Extract the [x, y] coordinate from the center of the cell holding the provided text.  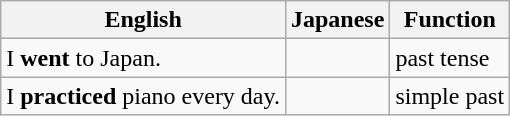
simple past [450, 96]
I practiced piano every day. [144, 96]
past tense [450, 58]
English [144, 20]
I went to Japan. [144, 58]
Japanese [337, 20]
Function [450, 20]
